From the cell containing the given text, extract its center point as (X, Y) coordinate. 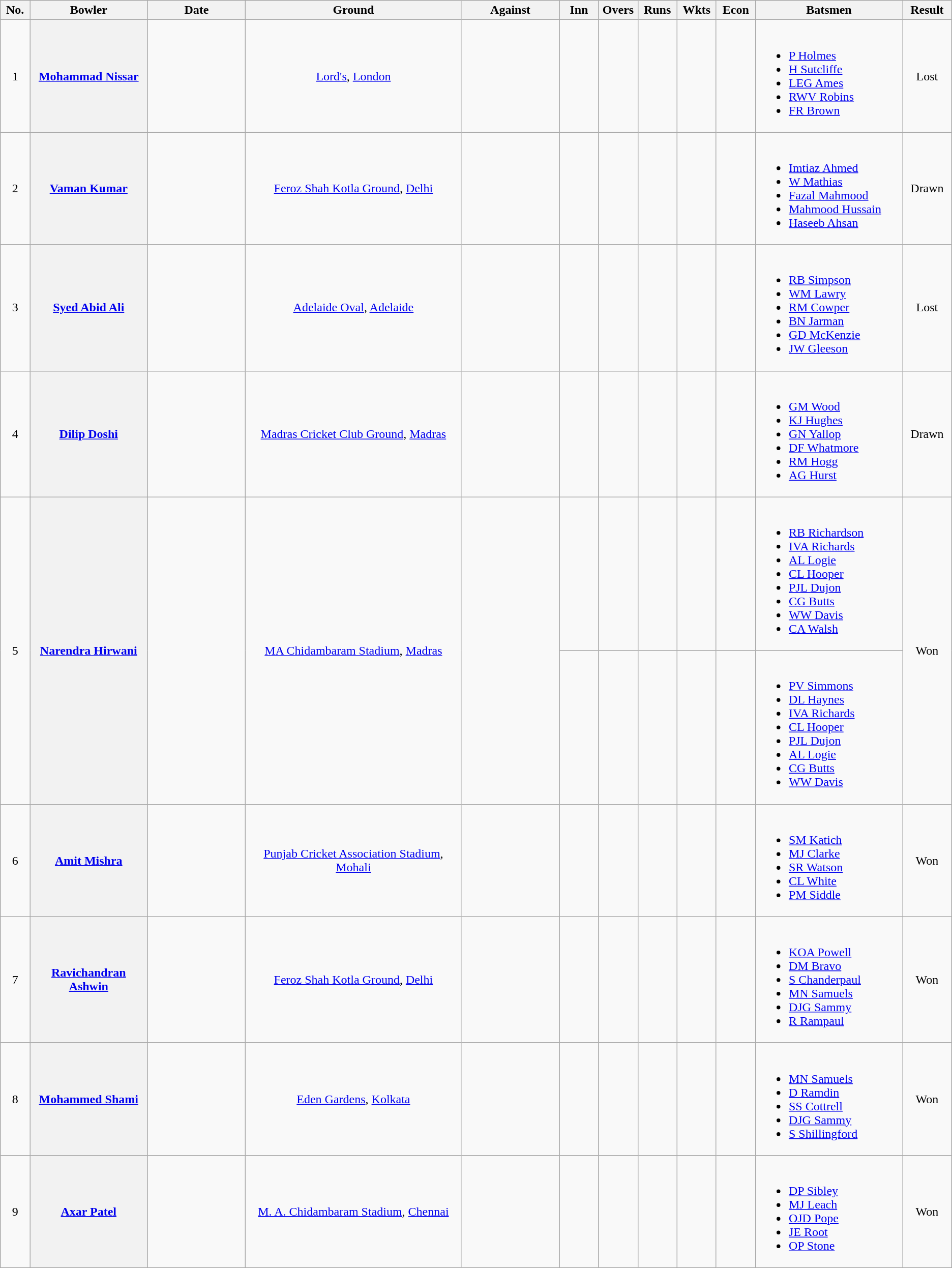
PV SimmonsDL HaynesIVA RichardsCL HooperPJL DujonAL LogieCG ButtsWW Davis (829, 727)
3 (15, 308)
RB SimpsonWM LawryRM CowperBN JarmanGD McKenzieJW Gleeson (829, 308)
Batsmen (829, 10)
Adelaide Oval, Adelaide (353, 308)
Date (196, 10)
Mohammad Nissar (88, 76)
1 (15, 76)
Syed Abid Ali (88, 308)
Vaman Kumar (88, 188)
Overs (618, 10)
6 (15, 861)
KOA PowellDM BravoS ChanderpaulMN SamuelsDJG SammyR Rampaul (829, 980)
Mohammed Shami (88, 1099)
Bowler (88, 10)
M. A. Chidambaram Stadium, Chennai (353, 1212)
Eden Gardens, Kolkata (353, 1099)
No. (15, 10)
Wkts (697, 10)
4 (15, 434)
Lord's, London (353, 76)
Madras Cricket Club Ground, Madras (353, 434)
MN SamuelsD RamdinSS CottrellDJG SammyS Shillingford (829, 1099)
Inn (579, 10)
Econ (735, 10)
9 (15, 1212)
DP SibleyMJ LeachOJD PopeJE RootOP Stone (829, 1212)
2 (15, 188)
MA Chidambaram Stadium, Madras (353, 651)
Ground (353, 10)
Axar Patel (88, 1212)
RB RichardsonIVA RichardsAL LogieCL HooperPJL DujonCG ButtsWW DavisCA Walsh (829, 574)
Runs (657, 10)
Against (511, 10)
5 (15, 651)
Imtiaz AhmedW MathiasFazal MahmoodMahmood HussainHaseeb Ahsan (829, 188)
Amit Mishra (88, 861)
Dilip Doshi (88, 434)
Punjab Cricket Association Stadium, Mohali (353, 861)
P HolmesH SutcliffeLEG AmesRWV RobinsFR Brown (829, 76)
SM KatichMJ ClarkeSR WatsonCL WhitePM Siddle (829, 861)
GM WoodKJ HughesGN YallopDF WhatmoreRM HoggAG Hurst (829, 434)
8 (15, 1099)
Narendra Hirwani (88, 651)
Result (928, 10)
Ravichandran Ashwin (88, 980)
7 (15, 980)
